Locate the cell with the specified text and output its [X, Y] center coordinate. 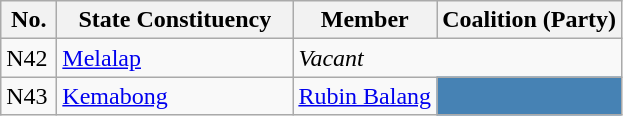
N43 [29, 96]
N42 [29, 58]
Rubin Balang [365, 96]
No. [29, 20]
State Constituency [175, 20]
Vacant [458, 58]
Member [365, 20]
Kemabong [175, 96]
Melalap [175, 58]
Coalition (Party) [530, 20]
